Extract the (x, y) coordinate from the center of the cell holding the provided text.  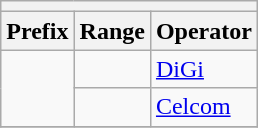
Operator (204, 31)
DiGi (204, 69)
Celcom (204, 107)
Prefix (38, 31)
Range (112, 31)
